Capture the cell that displays the provided text and extract its [X, Y] central coordinate. 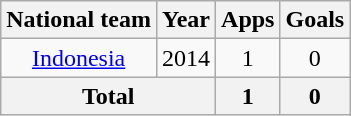
National team [79, 20]
Total [108, 96]
Goals [315, 20]
Indonesia [79, 58]
Apps [248, 20]
Year [186, 20]
2014 [186, 58]
